Capture the cell that displays the provided text and extract its [x, y] central coordinate. 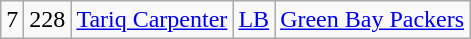
Green Bay Packers [372, 20]
7 [12, 20]
LB [254, 20]
228 [48, 20]
Tariq Carpenter [152, 20]
